Determine the (X, Y) coordinate at the center of the cell enclosing the given text.  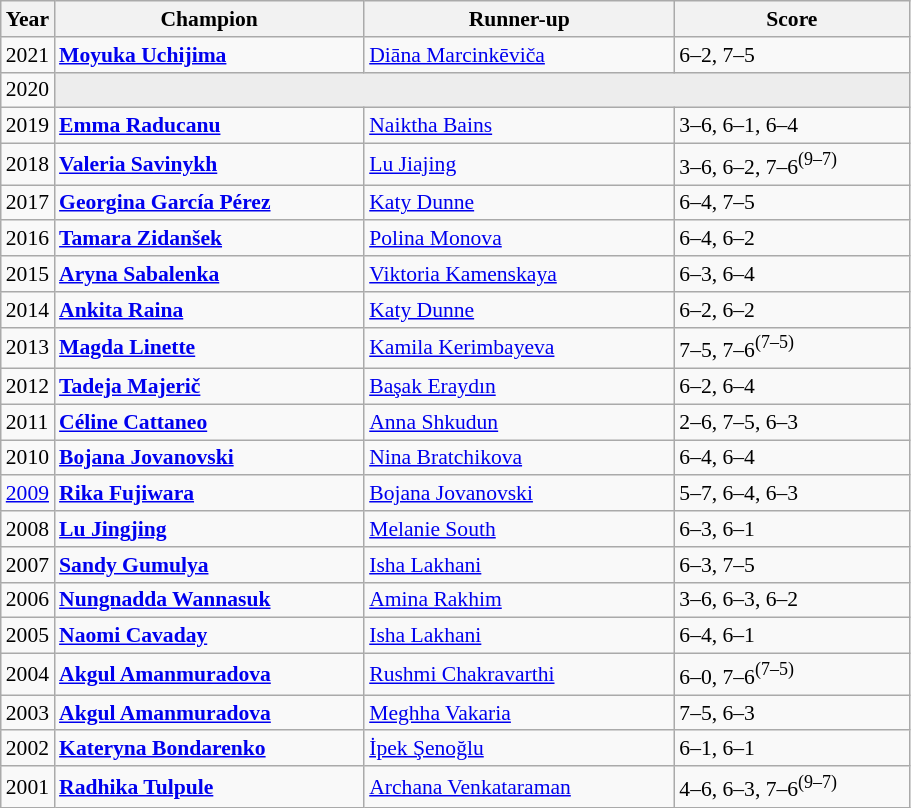
6–0, 7–6(7–5) (792, 674)
2018 (28, 164)
2016 (28, 239)
2004 (28, 674)
6–3, 6–4 (792, 274)
Amina Rakhim (519, 601)
2021 (28, 55)
Ankita Raina (209, 310)
Lu Jingjing (209, 529)
Naiktha Bains (519, 126)
2013 (28, 348)
2009 (28, 494)
2015 (28, 274)
Céline Cattaneo (209, 422)
2019 (28, 126)
Georgina García Pérez (209, 203)
Kateryna Bondarenko (209, 749)
7–5, 6–3 (792, 713)
Meghha Vakaria (519, 713)
2006 (28, 601)
Melanie South (519, 529)
2002 (28, 749)
Naomi Cavaday (209, 636)
İpek Şenoğlu (519, 749)
2020 (28, 90)
Runner-up (519, 19)
3–6, 6–1, 6–4 (792, 126)
6–3, 6–1 (792, 529)
Rushmi Chakravarthi (519, 674)
2007 (28, 565)
4–6, 6–3, 7–6(9–7) (792, 786)
2005 (28, 636)
Tadeja Majerič (209, 387)
7–5, 7–6(7–5) (792, 348)
Tamara Zidanšek (209, 239)
6–4, 6–2 (792, 239)
6–2, 6–2 (792, 310)
Emma Raducanu (209, 126)
2003 (28, 713)
2–6, 7–5, 6–3 (792, 422)
Magda Linette (209, 348)
Diāna Marcinkēviča (519, 55)
Champion (209, 19)
Archana Venkataraman (519, 786)
6–4, 7–5 (792, 203)
Nina Bratchikova (519, 458)
3–6, 6–2, 7–6(9–7) (792, 164)
Moyuka Uchijima (209, 55)
6–2, 7–5 (792, 55)
Başak Eraydın (519, 387)
2017 (28, 203)
2008 (28, 529)
2001 (28, 786)
2010 (28, 458)
Score (792, 19)
3–6, 6–3, 6–2 (792, 601)
Valeria Savinykh (209, 164)
6–4, 6–4 (792, 458)
Nungnadda Wannasuk (209, 601)
6–2, 6–4 (792, 387)
2014 (28, 310)
Viktoria Kamenskaya (519, 274)
Aryna Sabalenka (209, 274)
6–4, 6–1 (792, 636)
Rika Fujiwara (209, 494)
2011 (28, 422)
Radhika Tulpule (209, 786)
6–3, 7–5 (792, 565)
2012 (28, 387)
5–7, 6–4, 6–3 (792, 494)
Sandy Gumulya (209, 565)
Polina Monova (519, 239)
Lu Jiajing (519, 164)
Anna Shkudun (519, 422)
Kamila Kerimbayeva (519, 348)
Year (28, 19)
6–1, 6–1 (792, 749)
